Provide the [X, Y] coordinate of the cell's center where the given text is located.  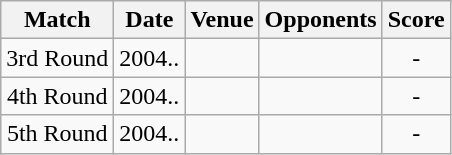
5th Round [58, 134]
Match [58, 20]
Date [150, 20]
Venue [222, 20]
Score [416, 20]
4th Round [58, 96]
3rd Round [58, 58]
Opponents [320, 20]
